Find where the given text appears and provide that cell's center as [x, y] coordinate. 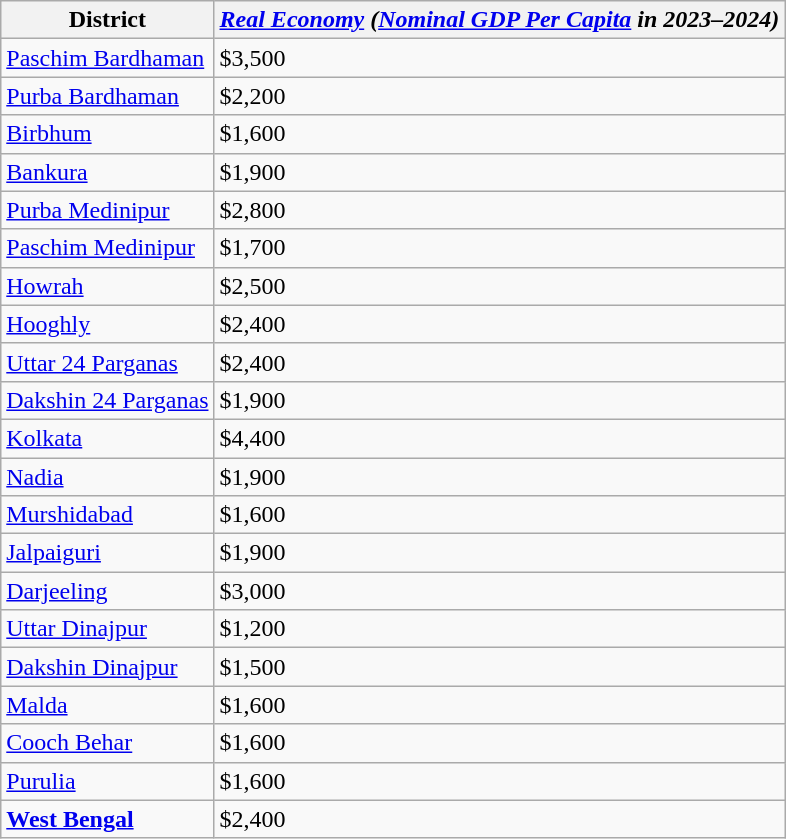
Purba Bardhaman [108, 96]
Uttar 24 Parganas [108, 362]
Malda [108, 705]
Hooghly [108, 324]
Paschim Bardhaman [108, 58]
$3,000 [500, 591]
Purulia [108, 781]
Purba Medinipur [108, 210]
$2,200 [500, 96]
$1,700 [500, 248]
Paschim Medinipur [108, 248]
Jalpaiguri [108, 553]
Howrah [108, 286]
Bankura [108, 172]
$1,200 [500, 629]
$1,500 [500, 667]
Darjeeling [108, 591]
Birbhum [108, 134]
West Bengal [108, 819]
Uttar Dinajpur [108, 629]
Dakshin Dinajpur [108, 667]
Kolkata [108, 438]
Nadia [108, 477]
Real Economy (Nominal GDP Per Capita in 2023–2024) [500, 20]
$2,800 [500, 210]
Dakshin 24 Parganas [108, 400]
Cooch Behar [108, 743]
District [108, 20]
$4,400 [500, 438]
$3,500 [500, 58]
Murshidabad [108, 515]
$2,500 [500, 286]
